From the cell containing the given text, extract its center point as [x, y] coordinate. 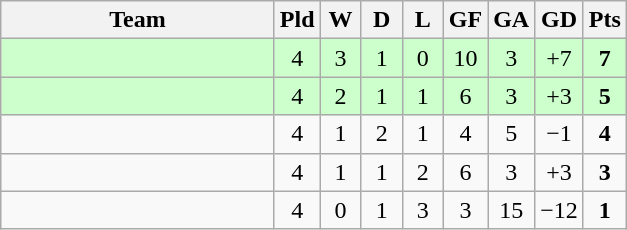
W [340, 20]
7 [604, 58]
GF [465, 20]
L [422, 20]
Team [138, 20]
Pts [604, 20]
GA [512, 20]
10 [465, 58]
GD [560, 20]
−12 [560, 210]
Pld [297, 20]
15 [512, 210]
+7 [560, 58]
−1 [560, 134]
D [382, 20]
